Identify which cell holds the provided text, then report its (x, y) central coordinate. 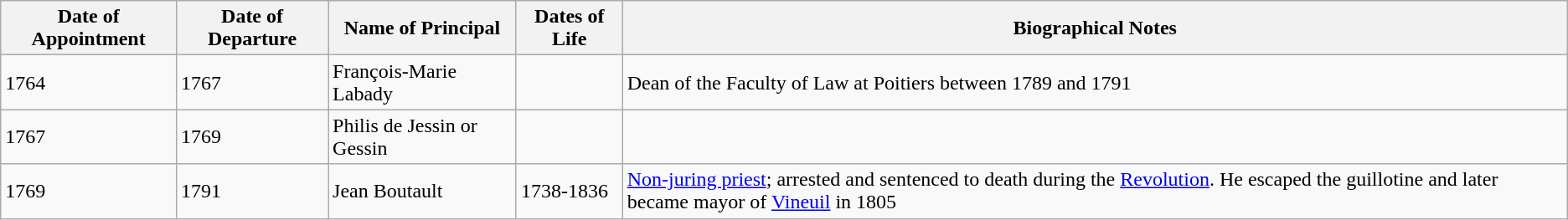
Date of Departure (253, 28)
Non-juring priest; arrested and sentenced to death during the Revolution. He escaped the guillotine and later became mayor of Vineuil in 1805 (1095, 191)
1791 (253, 191)
1738-1836 (570, 191)
Jean Boutault (422, 191)
Dates of Life (570, 28)
1764 (89, 82)
Biographical Notes (1095, 28)
Philis de Jessin or Gessin (422, 137)
François-Marie Labady (422, 82)
Date of Appointment (89, 28)
Name of Principal (422, 28)
Dean of the Faculty of Law at Poitiers between 1789 and 1791 (1095, 82)
